Search for the cell housing the specified text and yield its [x, y] center coordinate. 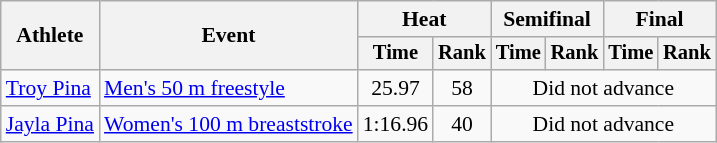
Jayla Pina [50, 124]
Heat [424, 19]
40 [462, 124]
Athlete [50, 36]
Troy Pina [50, 88]
58 [462, 88]
Men's 50 m freestyle [228, 88]
1:16.96 [396, 124]
Event [228, 36]
Final [659, 19]
Women's 100 m breaststroke [228, 124]
25.97 [396, 88]
Semifinal [547, 19]
